Determine the [x, y] coordinate at the center of the cell enclosing the given text.  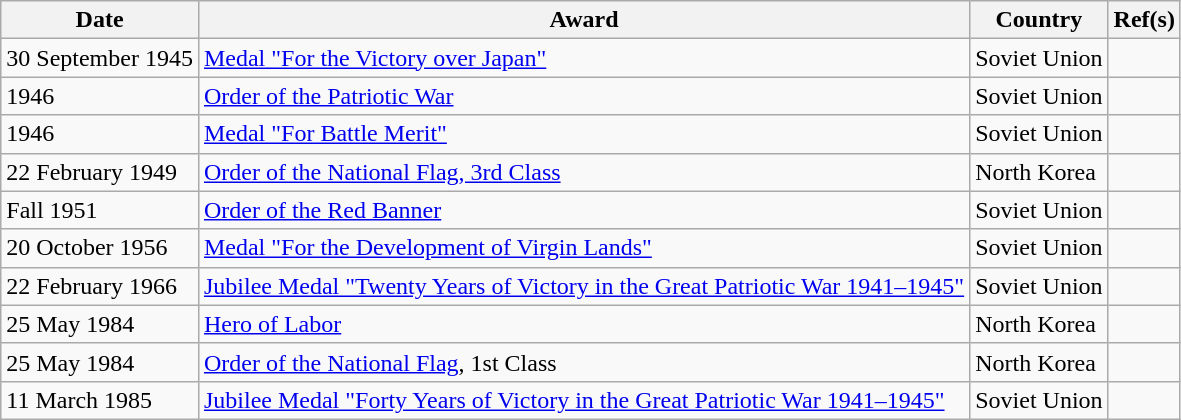
30 September 1945 [100, 58]
Jubilee Medal "Forty Years of Victory in the Great Patriotic War 1941–1945" [584, 400]
Order of the Red Banner [584, 210]
Hero of Labor [584, 324]
22 February 1949 [100, 172]
11 March 1985 [100, 400]
20 October 1956 [100, 248]
Medal "For the Development of Virgin Lands" [584, 248]
Medal "For the Victory over Japan" [584, 58]
Order of the Patriotic War [584, 96]
Ref(s) [1144, 20]
Award [584, 20]
Jubilee Medal "Twenty Years of Victory in the Great Patriotic War 1941–1945" [584, 286]
Fall 1951 [100, 210]
Order of the National Flag, 3rd Class [584, 172]
Medal "For Battle Merit" [584, 134]
Order of the National Flag, 1st Class [584, 362]
Country [1039, 20]
Date [100, 20]
22 February 1966 [100, 286]
